Search for the cell housing the specified text and yield its (x, y) center coordinate. 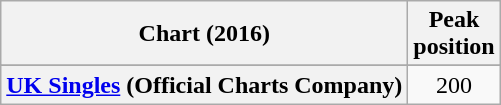
Chart (2016) (204, 34)
Peak position (454, 34)
200 (454, 85)
UK Singles (Official Charts Company) (204, 85)
